Extract the [X, Y] coordinate from the center of the cell holding the provided text.  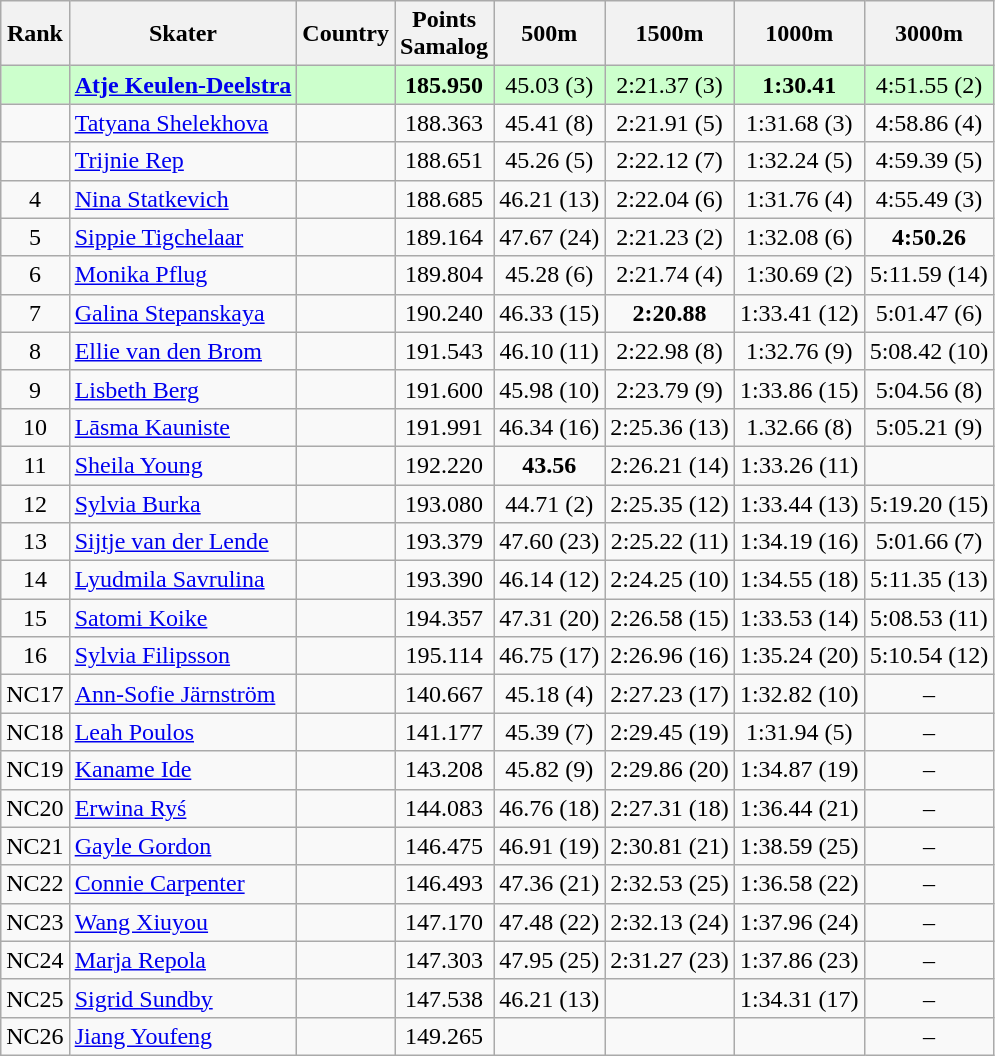
1:34.19 (16) [799, 542]
185.950 [444, 85]
Lyudmila Savrulina [183, 580]
2:30.81 (21) [670, 846]
2:27.23 (17) [670, 694]
NC24 [35, 960]
Skater [183, 34]
2:26.96 (16) [670, 656]
188.363 [444, 123]
Lāsma Kauniste [183, 427]
45.18 (4) [550, 694]
1:33.86 (15) [799, 389]
NC21 [35, 846]
Leah Poulos [183, 732]
141.177 [444, 732]
Sheila Young [183, 465]
Ann-Sofie Järnström [183, 694]
147.170 [444, 922]
1:32.76 (9) [799, 351]
46.10 (11) [550, 351]
1.32.66 (8) [799, 427]
1:33.41 (12) [799, 313]
14 [35, 580]
NC17 [35, 694]
2:22.04 (6) [670, 199]
5:10.54 (12) [929, 656]
2:32.13 (24) [670, 922]
147.538 [444, 998]
147.303 [444, 960]
8 [35, 351]
45.03 (3) [550, 85]
Rank [35, 34]
Sijtje van der Lende [183, 542]
2:29.45 (19) [670, 732]
44.71 (2) [550, 503]
146.475 [444, 846]
43.56 [550, 465]
188.651 [444, 161]
46.14 (12) [550, 580]
Sippie Tigchelaar [183, 237]
2:21.37 (3) [670, 85]
15 [35, 618]
2:21.23 (2) [670, 237]
46.34 (16) [550, 427]
1:37.96 (24) [799, 922]
188.685 [444, 199]
1:32.82 (10) [799, 694]
Kaname Ide [183, 770]
5:08.53 (11) [929, 618]
2:22.12 (7) [670, 161]
Marja Repola [183, 960]
4:58.86 (4) [929, 123]
47.60 (23) [550, 542]
1:35.24 (20) [799, 656]
193.390 [444, 580]
1:36.58 (22) [799, 884]
5:01.47 (6) [929, 313]
4:51.55 (2) [929, 85]
46.91 (19) [550, 846]
NC18 [35, 732]
3000m [929, 34]
1:37.86 (23) [799, 960]
Lisbeth Berg [183, 389]
45.41 (8) [550, 123]
Tatyana Shelekhova [183, 123]
5:04.56 (8) [929, 389]
5:19.20 (15) [929, 503]
Monika Pflug [183, 275]
Jiang Youfeng [183, 1036]
Sylvia Burka [183, 503]
45.39 (7) [550, 732]
2:26.21 (14) [670, 465]
189.164 [444, 237]
1:32.24 (5) [799, 161]
1:31.76 (4) [799, 199]
2:22.98 (8) [670, 351]
Erwina Ryś [183, 808]
46.33 (15) [550, 313]
7 [35, 313]
Sylvia Filipsson [183, 656]
195.114 [444, 656]
1:36.44 (21) [799, 808]
45.82 (9) [550, 770]
5:01.66 (7) [929, 542]
193.080 [444, 503]
146.493 [444, 884]
194.357 [444, 618]
2:21.74 (4) [670, 275]
47.67 (24) [550, 237]
1:33.53 (14) [799, 618]
Wang Xiuyou [183, 922]
4 [35, 199]
47.95 (25) [550, 960]
4:50.26 [929, 237]
47.36 (21) [550, 884]
2:27.31 (18) [670, 808]
2:24.25 (10) [670, 580]
1:31.68 (3) [799, 123]
9 [35, 389]
4:55.49 (3) [929, 199]
2:29.86 (20) [670, 770]
NC25 [35, 998]
5 [35, 237]
Sigrid Sundby [183, 998]
Country [346, 34]
190.240 [444, 313]
5:11.35 (13) [929, 580]
1:38.59 (25) [799, 846]
47.48 (22) [550, 922]
2:26.58 (15) [670, 618]
Connie Carpenter [183, 884]
NC22 [35, 884]
Satomi Koike [183, 618]
45.28 (6) [550, 275]
1:30.41 [799, 85]
Nina Statkevich [183, 199]
1:32.08 (6) [799, 237]
191.991 [444, 427]
11 [35, 465]
6 [35, 275]
191.600 [444, 389]
1:34.87 (19) [799, 770]
Atje Keulen-Deelstra [183, 85]
1:33.26 (11) [799, 465]
1:33.44 (13) [799, 503]
10 [35, 427]
2:31.27 (23) [670, 960]
Galina Stepanskaya [183, 313]
149.265 [444, 1036]
4:59.39 (5) [929, 161]
2:25.22 (11) [670, 542]
NC26 [35, 1036]
Gayle Gordon [183, 846]
NC20 [35, 808]
143.208 [444, 770]
140.667 [444, 694]
193.379 [444, 542]
2:25.36 (13) [670, 427]
13 [35, 542]
192.220 [444, 465]
45.98 (10) [550, 389]
2:20.88 [670, 313]
5:05.21 (9) [929, 427]
1000m [799, 34]
189.804 [444, 275]
47.31 (20) [550, 618]
191.543 [444, 351]
1:34.55 (18) [799, 580]
46.75 (17) [550, 656]
500m [550, 34]
1:31.94 (5) [799, 732]
2:32.53 (25) [670, 884]
NC23 [35, 922]
Points Samalog [444, 34]
2:23.79 (9) [670, 389]
2:25.35 (12) [670, 503]
5:11.59 (14) [929, 275]
2:21.91 (5) [670, 123]
5:08.42 (10) [929, 351]
45.26 (5) [550, 161]
16 [35, 656]
1:30.69 (2) [799, 275]
Ellie van den Brom [183, 351]
1500m [670, 34]
1:34.31 (17) [799, 998]
46.76 (18) [550, 808]
Trijnie Rep [183, 161]
NC19 [35, 770]
144.083 [444, 808]
12 [35, 503]
